Locate the cell with the specified text and output its (X, Y) center coordinate. 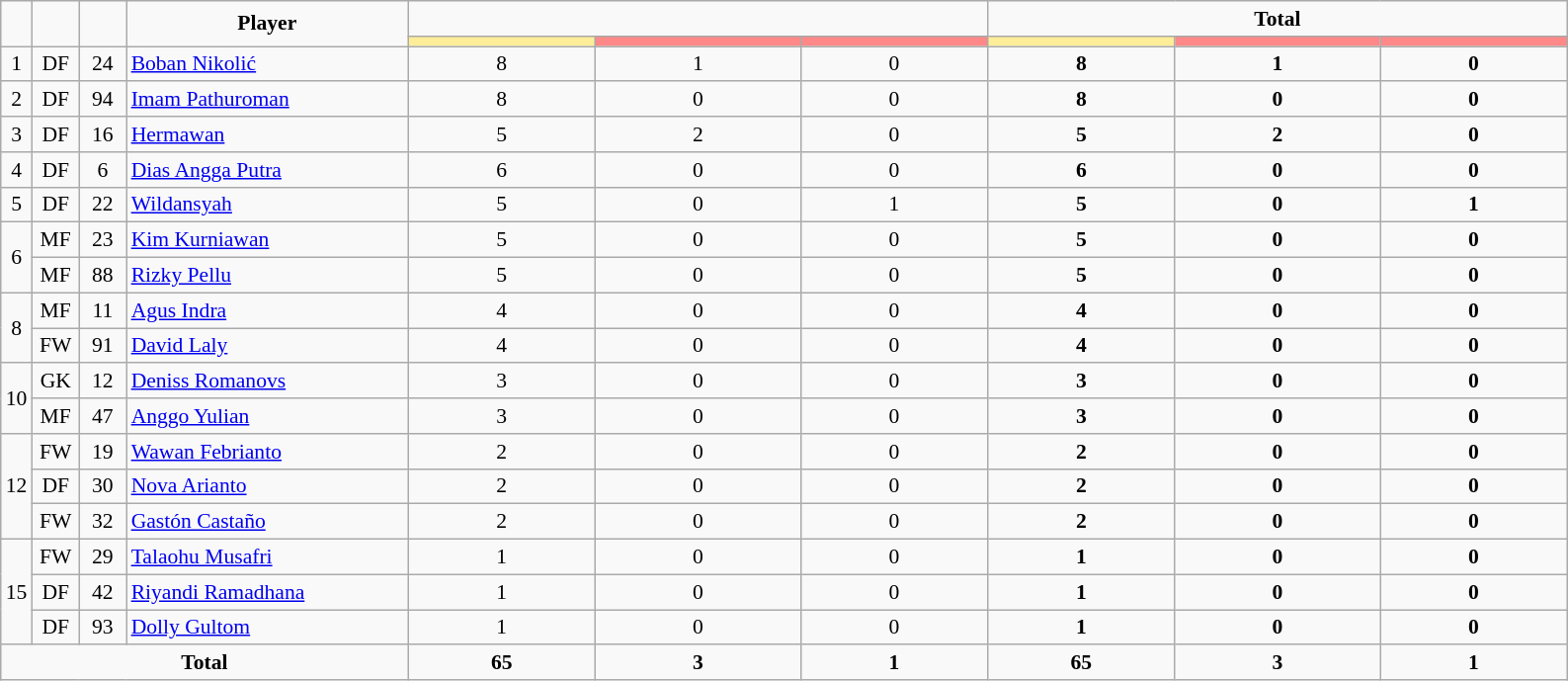
Riyandi Ramadhana (267, 592)
93 (103, 628)
19 (103, 452)
16 (103, 134)
Kim Kurniawan (267, 240)
Talaohu Musafri (267, 557)
Nova Arianto (267, 486)
42 (103, 592)
29 (103, 557)
91 (103, 346)
Hermawan (267, 134)
Deniss Romanovs (267, 382)
Agus Indra (267, 310)
11 (103, 310)
Wawan Febrianto (267, 452)
10 (17, 399)
15 (17, 593)
Dolly Gultom (267, 628)
David Laly (267, 346)
Gastón Castaño (267, 522)
GK (55, 382)
30 (103, 486)
Wildansyah (267, 205)
Anggo Yulian (267, 416)
22 (103, 205)
47 (103, 416)
Boban Nikolić (267, 64)
Rizky Pellu (267, 276)
94 (103, 100)
Dias Angga Putra (267, 170)
24 (103, 64)
88 (103, 276)
32 (103, 522)
23 (103, 240)
Imam Pathuroman (267, 100)
Player (267, 24)
